Determine the (X, Y) coordinate at the center of the cell enclosing the given text.  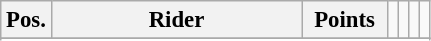
Rider (176, 20)
Points (345, 20)
Pos. (26, 20)
